Find where the given text appears and provide that cell's center as (X, Y) coordinate. 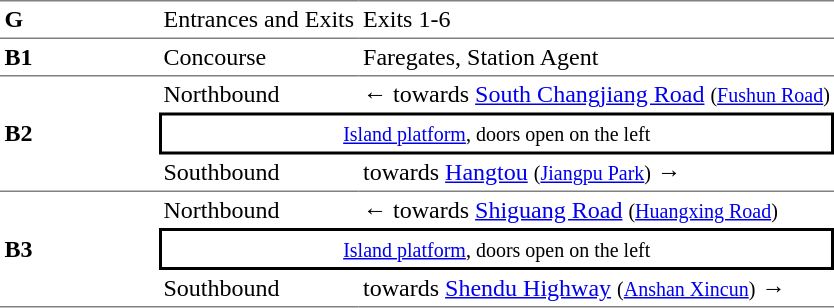
Concourse (259, 58)
B1 (80, 58)
Entrances and Exits (259, 20)
B2 (80, 134)
G (80, 20)
B3 (80, 250)
